Detect which cell encompasses the target text, then output its [X, Y] center coordinate. 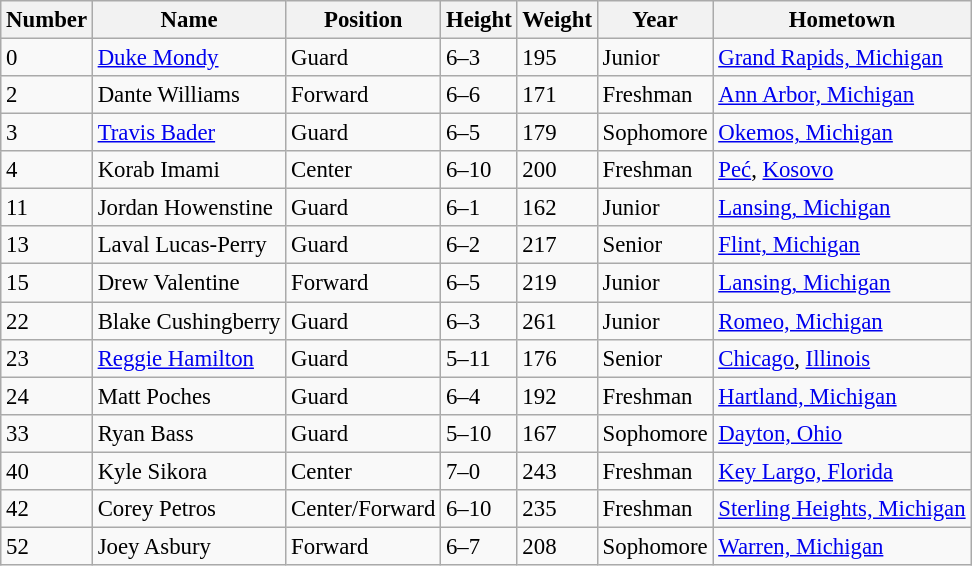
Travis Bader [188, 133]
171 [557, 95]
4 [47, 170]
Romeo, Michigan [842, 321]
Hometown [842, 20]
Dante Williams [188, 95]
7–0 [479, 471]
162 [557, 208]
52 [47, 546]
167 [557, 433]
179 [557, 133]
Dayton, Ohio [842, 433]
3 [47, 133]
0 [47, 58]
5–10 [479, 433]
Peć, Kosovo [842, 170]
Corey Petros [188, 509]
Height [479, 20]
Sterling Heights, Michigan [842, 509]
219 [557, 283]
Chicago, Illinois [842, 358]
Warren, Michigan [842, 546]
2 [47, 95]
Ann Arbor, Michigan [842, 95]
200 [557, 170]
Jordan Howenstine [188, 208]
Duke Mondy [188, 58]
243 [557, 471]
176 [557, 358]
42 [47, 509]
6–2 [479, 245]
13 [47, 245]
192 [557, 396]
261 [557, 321]
24 [47, 396]
6–1 [479, 208]
Grand Rapids, Michigan [842, 58]
5–11 [479, 358]
Laval Lucas-Perry [188, 245]
23 [47, 358]
Ryan Bass [188, 433]
Year [655, 20]
235 [557, 509]
Joey Asbury [188, 546]
40 [47, 471]
Reggie Hamilton [188, 358]
6–6 [479, 95]
Drew Valentine [188, 283]
Okemos, Michigan [842, 133]
217 [557, 245]
Name [188, 20]
11 [47, 208]
Flint, Michigan [842, 245]
Position [364, 20]
Kyle Sikora [188, 471]
6–7 [479, 546]
Key Largo, Florida [842, 471]
Number [47, 20]
6–4 [479, 396]
Matt Poches [188, 396]
15 [47, 283]
22 [47, 321]
195 [557, 58]
Hartland, Michigan [842, 396]
Weight [557, 20]
Korab Imami [188, 170]
208 [557, 546]
Blake Cushingberry [188, 321]
Center/Forward [364, 509]
33 [47, 433]
